Extract the (X, Y) coordinate from the center of the cell holding the provided text.  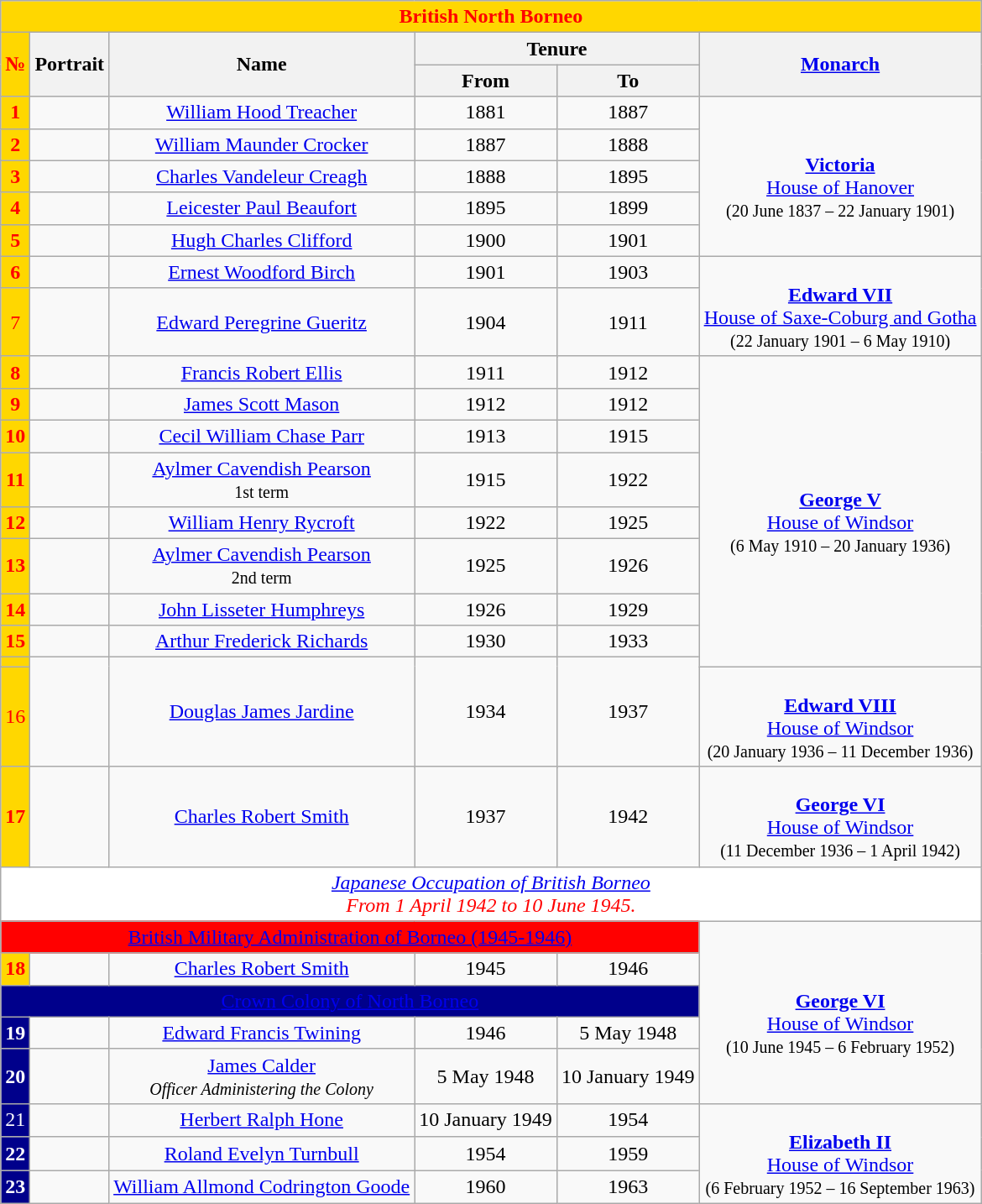
1929 (628, 610)
22 (15, 1154)
Aylmer Cavendish Pearson2nd term (262, 566)
21 (15, 1120)
14 (15, 610)
6 (15, 272)
Japanese Occupation of British Borneo From 1 April 1942 to 10 June 1945. (491, 893)
Cecil William Chase Parr (262, 436)
From (486, 81)
Elizabeth IIHouse of Windsor(6 February 1952 – 16 September 1963) (840, 1154)
Edward Francis Twining (262, 1033)
John Lisseter Humphreys (262, 610)
Francis Robert Ellis (262, 372)
George VIHouse of Windsor(11 December 1936 – 1 April 1942) (840, 816)
8 (15, 372)
Edward VIIIHouse of Windsor(20 January 1936 – 11 December 1936) (840, 717)
Roland Evelyn Turnbull (262, 1154)
James CalderOfficer Administering the Colony (262, 1076)
17 (15, 816)
1959 (628, 1154)
1963 (628, 1187)
1960 (486, 1187)
George VIHouse of Windsor(10 June 1945 – 6 February 1952) (840, 1013)
20 (15, 1076)
William Henry Rycroft (262, 523)
№ (15, 65)
Douglas James Jardine (262, 712)
Name (262, 65)
William Maunder Crocker (262, 144)
15 (15, 641)
Monarch (840, 65)
Charles Vandeleur Creagh (262, 176)
Crown Colony of North Borneo (350, 1001)
Edward VIIHouse of Saxe-Coburg and Gotha(22 January 1901 – 6 May 1910) (840, 306)
1881 (486, 113)
To (628, 81)
23 (15, 1187)
Portrait (70, 65)
1900 (486, 240)
18 (15, 969)
George VHouse of Windsor(6 May 1910 – 20 January 1936) (840, 511)
Leicester Paul Beaufort (262, 208)
Herbert Ralph Hone (262, 1120)
5 (15, 240)
1942 (628, 816)
British Military Administration of Borneo (1945-1946) (350, 937)
Ernest Woodford Birch (262, 272)
VictoriaHouse of Hanover(20 June 1837 – 22 January 1901) (840, 176)
Aylmer Cavendish Pearson1st term (262, 479)
1934 (486, 712)
1903 (628, 272)
Arthur Frederick Richards (262, 641)
British North Borneo (491, 17)
12 (15, 523)
4 (15, 208)
1913 (486, 436)
1933 (628, 641)
9 (15, 404)
7 (15, 322)
1945 (486, 969)
William Allmond Codrington Goode (262, 1187)
10 (15, 436)
13 (15, 566)
2 (15, 144)
1 (15, 113)
James Scott Mason (262, 404)
19 (15, 1033)
3 (15, 176)
Tenure (557, 49)
11 (15, 479)
Hugh Charles Clifford (262, 240)
16 (15, 717)
1930 (486, 641)
1899 (628, 208)
1904 (486, 322)
William Hood Treacher (262, 113)
Edward Peregrine Gueritz (262, 322)
